Detect which cell encompasses the target text, then output its (x, y) center coordinate. 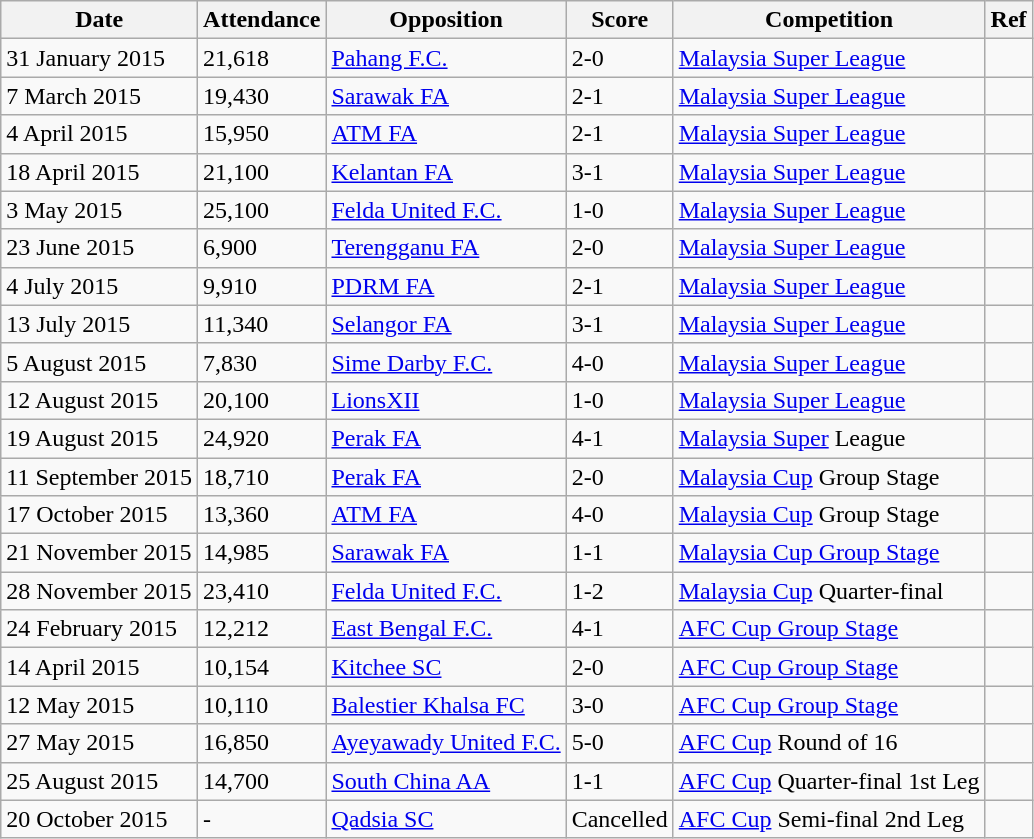
18,710 (262, 477)
14 April 2015 (100, 667)
4 April 2015 (100, 134)
Attendance (262, 20)
3 May 2015 (100, 210)
21,618 (262, 58)
13,360 (262, 515)
25,100 (262, 210)
13 July 2015 (100, 324)
Kelantan FA (446, 172)
5 August 2015 (100, 362)
11 September 2015 (100, 477)
Pahang F.C. (446, 58)
24 February 2015 (100, 629)
Malaysia Cup Quarter-final (829, 591)
10,110 (262, 705)
Opposition (446, 20)
LionsXII (446, 400)
AFC Cup Quarter-final 1st Leg (829, 781)
14,700 (262, 781)
Ref (1008, 20)
24,920 (262, 438)
21,100 (262, 172)
1-2 (620, 591)
Qadsia SC (446, 819)
9,910 (262, 286)
25 August 2015 (100, 781)
12,212 (262, 629)
23 June 2015 (100, 248)
Competition (829, 20)
20 October 2015 (100, 819)
15,950 (262, 134)
17 October 2015 (100, 515)
16,850 (262, 743)
AFC Cup Semi-final 2nd Leg (829, 819)
5-0 (620, 743)
Date (100, 20)
3-0 (620, 705)
28 November 2015 (100, 591)
PDRM FA (446, 286)
12 May 2015 (100, 705)
Kitchee SC (446, 667)
7 March 2015 (100, 96)
- (262, 819)
27 May 2015 (100, 743)
20,100 (262, 400)
6,900 (262, 248)
Selangor FA (446, 324)
10,154 (262, 667)
12 August 2015 (100, 400)
East Bengal F.C. (446, 629)
23,410 (262, 591)
19 August 2015 (100, 438)
14,985 (262, 553)
7,830 (262, 362)
Ayeyawady United F.C. (446, 743)
21 November 2015 (100, 553)
AFC Cup Round of 16 (829, 743)
South China AA (446, 781)
18 April 2015 (100, 172)
Terengganu FA (446, 248)
11,340 (262, 324)
4 July 2015 (100, 286)
19,430 (262, 96)
Cancelled (620, 819)
Score (620, 20)
Sime Darby F.C. (446, 362)
Balestier Khalsa FC (446, 705)
31 January 2015 (100, 58)
